Return the [x, y] coordinate for the center point of the cell that contains the specified text.  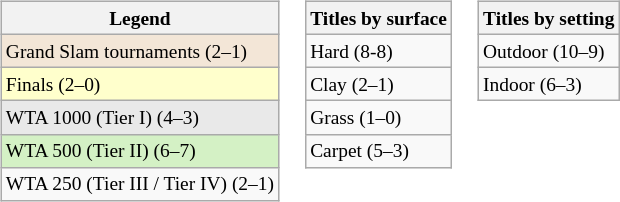
Outdoor (10–9) [548, 50]
Carpet (5–3) [379, 150]
Legend [140, 18]
Titles by setting [548, 18]
Indoor (6–3) [548, 84]
WTA 1000 (Tier I) (4–3) [140, 118]
Clay (2–1) [379, 84]
Grass (1–0) [379, 118]
Grand Slam tournaments (2–1) [140, 50]
Hard (8-8) [379, 50]
WTA 500 (Tier II) (6–7) [140, 150]
WTA 250 (Tier III / Tier IV) (2–1) [140, 184]
Titles by surface [379, 18]
Finals (2–0) [140, 84]
